Provide the [x, y] coordinate of the cell's center where the given text is located.  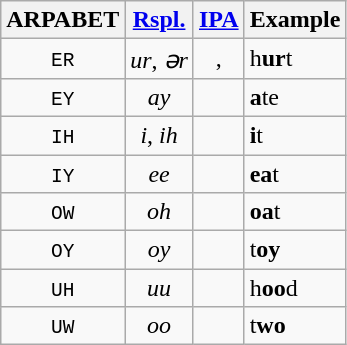
oo [160, 326]
EY [63, 97]
ay [160, 97]
UH [63, 288]
ate [295, 97]
it [295, 135]
ee [160, 173]
hood [295, 288]
oat [295, 212]
Example [295, 20]
toy [295, 250]
oh [160, 212]
oy [160, 250]
uu [160, 288]
, [218, 59]
eat [295, 173]
i, ih [160, 135]
two [295, 326]
ARPABET [63, 20]
IPA [218, 20]
IH [63, 135]
OY [63, 250]
IY [63, 173]
hurt [295, 59]
ur, ər [160, 59]
Rspl. [160, 20]
UW [63, 326]
OW [63, 212]
ER [63, 59]
